Detect which cell encompasses the target text, then output its (X, Y) center coordinate. 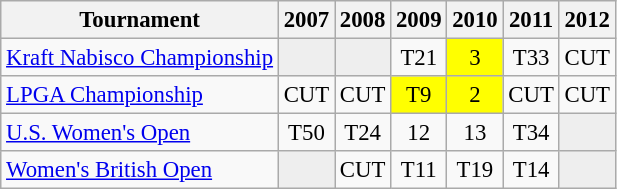
T21 (419, 58)
3 (475, 58)
T33 (531, 58)
2010 (475, 20)
2007 (306, 20)
Tournament (140, 20)
T19 (475, 170)
Kraft Nabisco Championship (140, 58)
LPGA Championship (140, 95)
T11 (419, 170)
2009 (419, 20)
T9 (419, 95)
12 (419, 133)
2 (475, 95)
T34 (531, 133)
2011 (531, 20)
T50 (306, 133)
13 (475, 133)
2008 (363, 20)
T14 (531, 170)
U.S. Women's Open (140, 133)
Women's British Open (140, 170)
T24 (363, 133)
2012 (587, 20)
